Output the [x, y] coordinate of the center of the cell containing the given text.  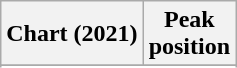
Peakposition [189, 34]
Chart (2021) [72, 34]
